Identify which cell holds the provided text, then report its [X, Y] central coordinate. 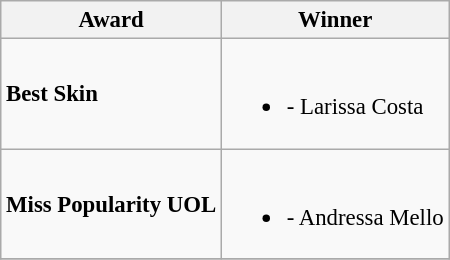
- Larissa Costa [335, 94]
Best Skin [112, 94]
Winner [335, 20]
Miss Popularity UOL [112, 204]
Award [112, 20]
- Andressa Mello [335, 204]
